Capture the cell that displays the provided text and extract its (x, y) central coordinate. 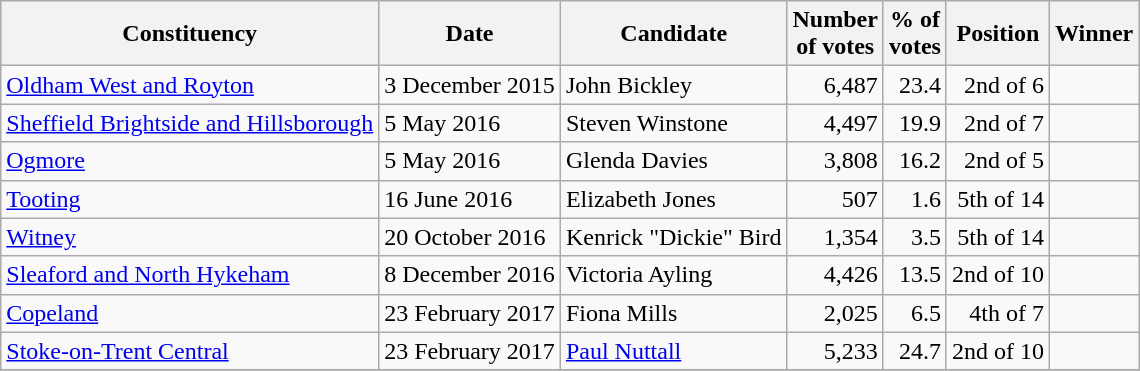
Stoke-on-Trent Central (190, 351)
Victoria Ayling (674, 275)
507 (835, 199)
6,487 (835, 85)
Elizabeth Jones (674, 199)
Sheffield Brightside and Hillsborough (190, 123)
Candidate (674, 34)
1,354 (835, 237)
2nd of 7 (998, 123)
6.5 (914, 313)
16.2 (914, 161)
16 June 2016 (470, 199)
John Bickley (674, 85)
4,497 (835, 123)
4,426 (835, 275)
2nd of 6 (998, 85)
Numberof votes (835, 34)
Position (998, 34)
13.5 (914, 275)
Witney (190, 237)
Steven Winstone (674, 123)
23.4 (914, 85)
% ofvotes (914, 34)
19.9 (914, 123)
Ogmore (190, 161)
20 October 2016 (470, 237)
Fiona Mills (674, 313)
24.7 (914, 351)
Copeland (190, 313)
Sleaford and North Hykeham (190, 275)
3,808 (835, 161)
Tooting (190, 199)
2nd of 5 (998, 161)
3 December 2015 (470, 85)
Constituency (190, 34)
8 December 2016 (470, 275)
Paul Nuttall (674, 351)
Kenrick "Dickie" Bird (674, 237)
5,233 (835, 351)
3.5 (914, 237)
1.6 (914, 199)
Date (470, 34)
Oldham West and Royton (190, 85)
Glenda Davies (674, 161)
2,025 (835, 313)
4th of 7 (998, 313)
Winner (1094, 34)
